Return the [x, y] coordinate for the center point of the cell that contains the specified text.  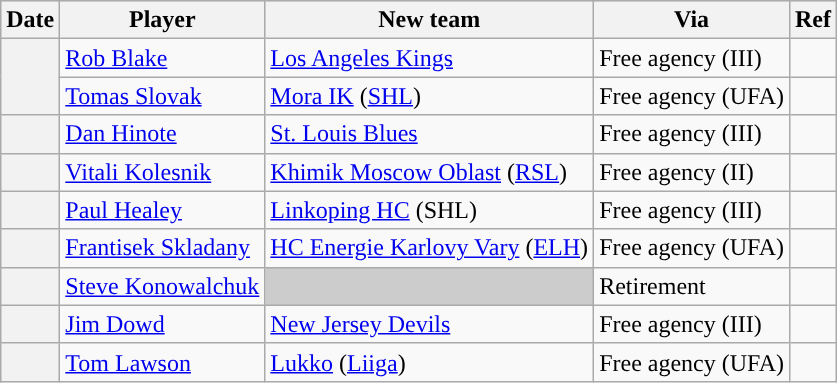
Tom Lawson [162, 362]
Jim Dowd [162, 324]
Date [30, 20]
Player [162, 20]
HC Energie Karlovy Vary (ELH) [430, 248]
Tomas Slovak [162, 96]
Rob Blake [162, 58]
Via [692, 20]
Retirement [692, 286]
Dan Hinote [162, 134]
Linkoping HC (SHL) [430, 210]
New team [430, 20]
Free agency (II) [692, 172]
Frantisek Skladany [162, 248]
New Jersey Devils [430, 324]
Khimik Moscow Oblast (RSL) [430, 172]
Lukko (Liiga) [430, 362]
Ref [812, 20]
Vitali Kolesnik [162, 172]
Paul Healey [162, 210]
Steve Konowalchuk [162, 286]
Mora IK (SHL) [430, 96]
St. Louis Blues [430, 134]
Los Angeles Kings [430, 58]
